Find where the given text appears and provide that cell's center as (x, y) coordinate. 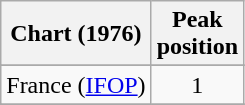
Chart (1976) (76, 34)
1 (197, 85)
Peakposition (197, 34)
France (IFOP) (76, 85)
